Capture the cell that displays the provided text and extract its (x, y) central coordinate. 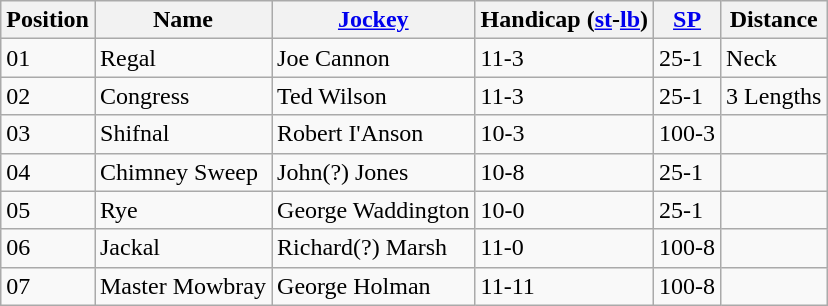
George Holman (374, 286)
02 (48, 96)
George Waddington (374, 210)
04 (48, 172)
Name (182, 20)
John(?) Jones (374, 172)
Jackal (182, 248)
06 (48, 248)
Rye (182, 210)
Congress (182, 96)
Richard(?) Marsh (374, 248)
100-3 (688, 134)
Jockey (374, 20)
Robert I'Anson (374, 134)
Position (48, 20)
10-3 (564, 134)
Neck (774, 58)
Master Mowbray (182, 286)
01 (48, 58)
3 Lengths (774, 96)
Chimney Sweep (182, 172)
Shifnal (182, 134)
11-11 (564, 286)
Handicap (st-lb) (564, 20)
10-8 (564, 172)
07 (48, 286)
Ted Wilson (374, 96)
10-0 (564, 210)
03 (48, 134)
Regal (182, 58)
Distance (774, 20)
11-0 (564, 248)
05 (48, 210)
Joe Cannon (374, 58)
SP (688, 20)
